Return [x, y] of the center of cell containing provided text 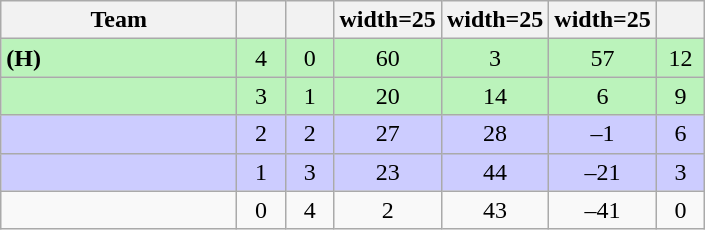
60 [388, 58]
27 [388, 134]
–41 [602, 210]
(H) [119, 58]
28 [494, 134]
20 [388, 96]
43 [494, 210]
–21 [602, 172]
–1 [602, 134]
12 [680, 58]
57 [602, 58]
44 [494, 172]
9 [680, 96]
23 [388, 172]
Team [119, 20]
14 [494, 96]
